Return (X, Y) of the center of cell containing provided text 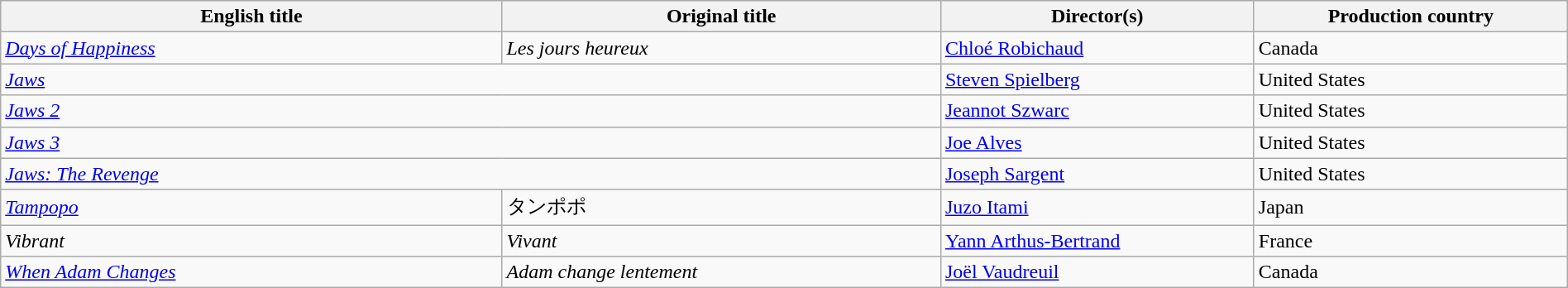
Les jours heureux (721, 48)
Jaws: The Revenge (471, 174)
Adam change lentement (721, 272)
Vivant (721, 241)
Joseph Sargent (1097, 174)
France (1411, 241)
Production country (1411, 17)
Joe Alves (1097, 142)
When Adam Changes (251, 272)
Jaws 2 (471, 111)
Yann Arthus-Bertrand (1097, 241)
Vibrant (251, 241)
Juzo Itami (1097, 207)
Tampopo (251, 207)
English title (251, 17)
Chloé Robichaud (1097, 48)
Jaws (471, 79)
Steven Spielberg (1097, 79)
Days of Happiness (251, 48)
タンポポ (721, 207)
Original title (721, 17)
Joël Vaudreuil (1097, 272)
Jaws 3 (471, 142)
Japan (1411, 207)
Director(s) (1097, 17)
Jeannot Szwarc (1097, 111)
